Pinpoint the cell where the given text exists, returning its (x, y) midpoint coordinate. 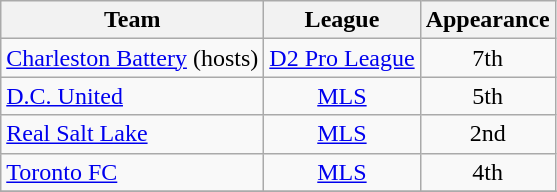
4th (488, 172)
2nd (488, 134)
League (342, 20)
7th (488, 58)
Real Salt Lake (132, 134)
D2 Pro League (342, 58)
Team (132, 20)
Charleston Battery (hosts) (132, 58)
5th (488, 96)
D.C. United (132, 96)
Appearance (488, 20)
Toronto FC (132, 172)
